Detect which cell encompasses the target text, then output its [X, Y] center coordinate. 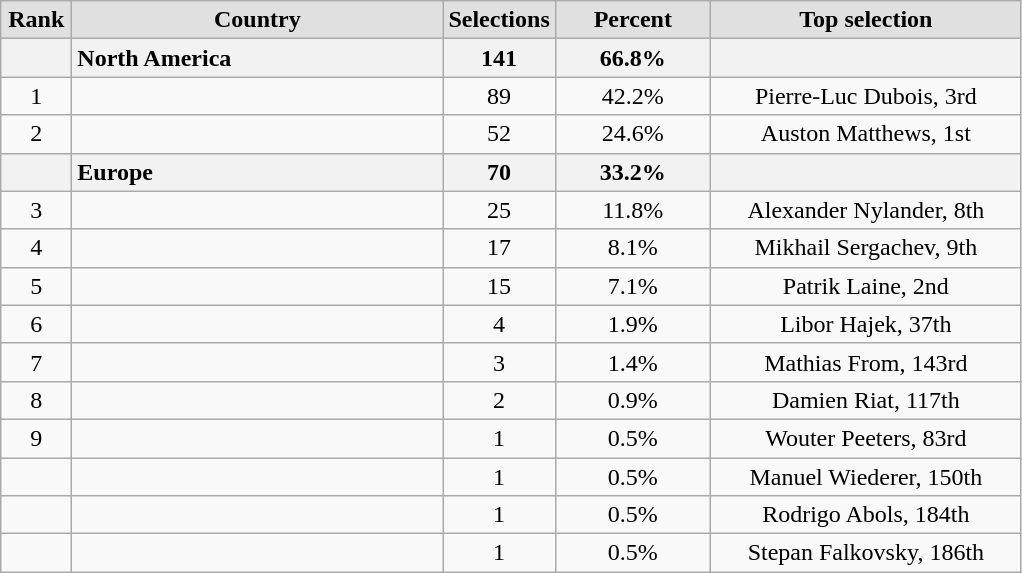
11.8% [632, 210]
7 [36, 362]
Manuel Wiederer, 150th [866, 477]
Mikhail Sergachev, 9th [866, 248]
15 [499, 286]
Wouter Peeters, 83rd [866, 438]
Pierre-Luc Dubois, 3rd [866, 96]
Damien Riat, 117th [866, 400]
Alexander Nylander, 8th [866, 210]
89 [499, 96]
Country [258, 20]
Rodrigo Abols, 184th [866, 515]
42.2% [632, 96]
8.1% [632, 248]
Stepan Falkovsky, 186th [866, 553]
1.4% [632, 362]
Top selection [866, 20]
North America [258, 58]
1.9% [632, 324]
Percent [632, 20]
17 [499, 248]
25 [499, 210]
Auston Matthews, 1st [866, 134]
Patrik Laine, 2nd [866, 286]
33.2% [632, 172]
9 [36, 438]
6 [36, 324]
Europe [258, 172]
0.9% [632, 400]
Mathias From, 143rd [866, 362]
Selections [499, 20]
Libor Hajek, 37th [866, 324]
52 [499, 134]
66.8% [632, 58]
8 [36, 400]
70 [499, 172]
7.1% [632, 286]
141 [499, 58]
Rank [36, 20]
5 [36, 286]
24.6% [632, 134]
